Extract the [x, y] coordinate from the center of the cell holding the provided text.  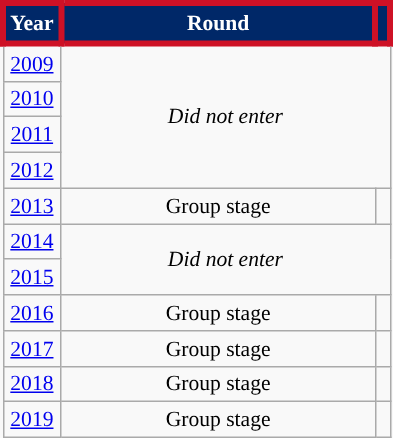
2009 [32, 63]
2014 [32, 242]
2012 [32, 171]
2011 [32, 135]
Year [32, 23]
2016 [32, 313]
2019 [32, 420]
2010 [32, 99]
2013 [32, 206]
2018 [32, 384]
2015 [32, 278]
2017 [32, 349]
Round [218, 23]
